Scan for the cell matching the given text and deliver its (x, y) coordinate at center. 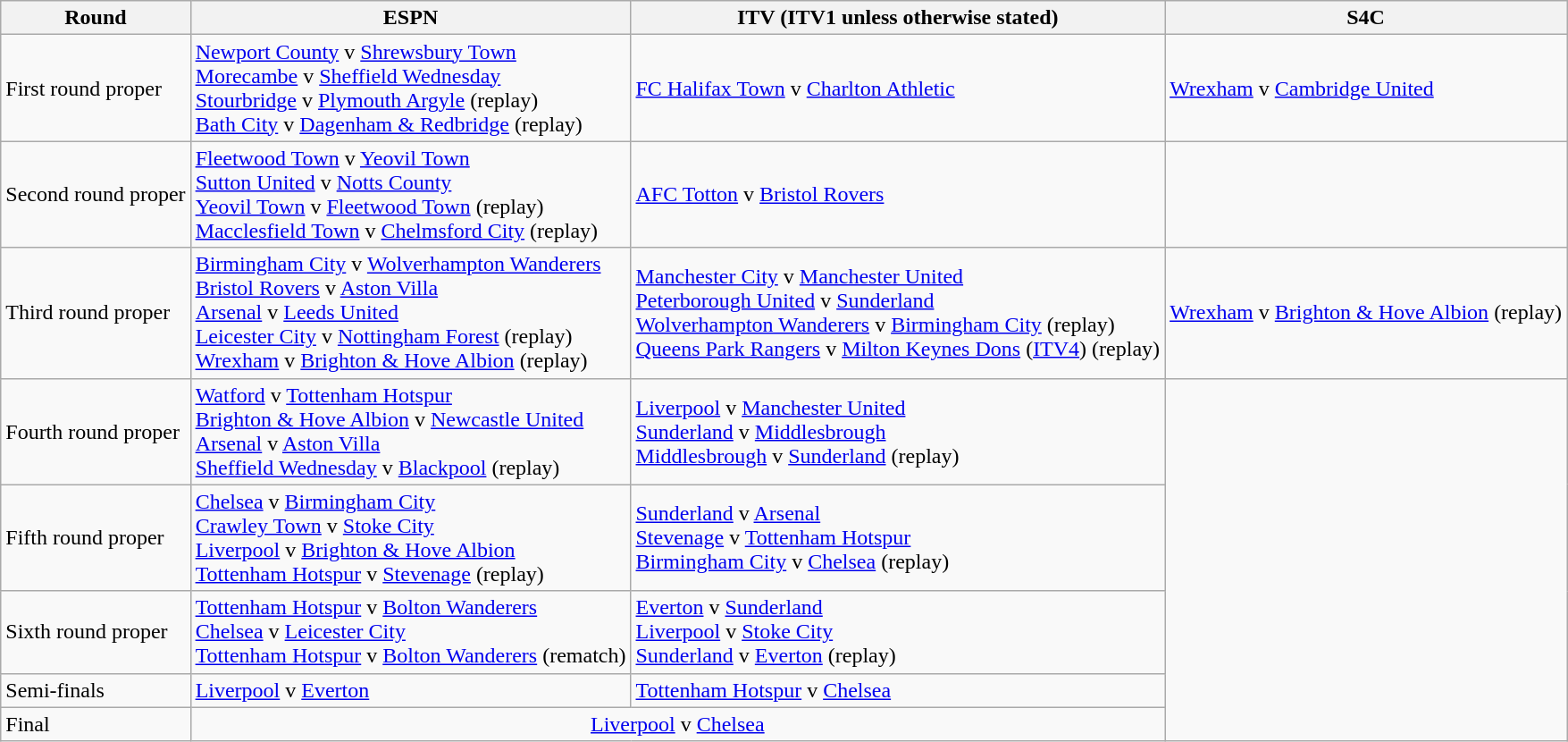
Third round proper (96, 313)
Sunderland v ArsenalStevenage v Tottenham HotspurBirmingham City v Chelsea (replay) (898, 538)
Second round proper (96, 195)
S4C (1366, 18)
AFC Totton v Bristol Rovers (898, 195)
Round (96, 18)
ESPN (411, 18)
Everton v Sunderland Liverpool v Stoke CitySunderland v Everton (replay) (898, 632)
Fourth round proper (96, 431)
Sixth round proper (96, 632)
Wrexham v Cambridge United (1366, 88)
Tottenham Hotspur v Chelsea (898, 690)
Semi-finals (96, 690)
Newport County v Shrewsbury TownMorecambe v Sheffield WednesdayStourbridge v Plymouth Argyle (replay)Bath City v Dagenham & Redbridge (replay) (411, 88)
Fifth round proper (96, 538)
First round proper (96, 88)
Chelsea v Birmingham City Crawley Town v Stoke City Liverpool v Brighton & Hove AlbionTottenham Hotspur v Stevenage (replay) (411, 538)
Watford v Tottenham HotspurBrighton & Hove Albion v Newcastle UnitedArsenal v Aston Villa Sheffield Wednesday v Blackpool (replay) (411, 431)
Liverpool v Chelsea (677, 724)
Fleetwood Town v Yeovil TownSutton United v Notts CountyYeovil Town v Fleetwood Town (replay)Macclesfield Town v Chelmsford City (replay) (411, 195)
Wrexham v Brighton & Hove Albion (replay) (1366, 313)
Liverpool v Manchester UnitedSunderland v Middlesbrough Middlesbrough v Sunderland (replay) (898, 431)
Final (96, 724)
FC Halifax Town v Charlton Athletic (898, 88)
Liverpool v Everton (411, 690)
ITV (ITV1 unless otherwise stated) (898, 18)
Tottenham Hotspur v Bolton Wanderers Chelsea v Leicester City Tottenham Hotspur v Bolton Wanderers (rematch) (411, 632)
